Locate the cell with the specified text and output its [X, Y] center coordinate. 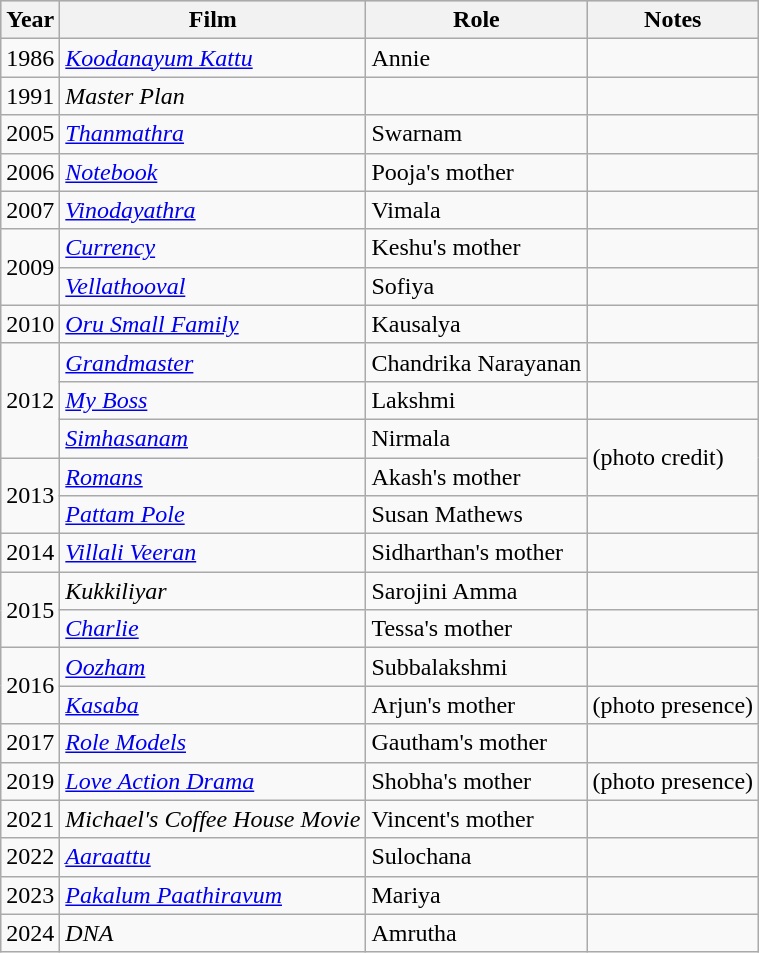
Kasaba [213, 705]
Vellathooval [213, 286]
Sofiya [476, 286]
Shobha's mother [476, 781]
2022 [30, 857]
Vimala [476, 210]
DNA [213, 933]
Akash's mother [476, 477]
Mariya [476, 895]
Villali Veeran [213, 553]
2012 [30, 400]
Charlie [213, 629]
Thanmathra [213, 134]
Master Plan [213, 96]
2010 [30, 324]
Aaraattu [213, 857]
2017 [30, 743]
2006 [30, 172]
Swarnam [476, 134]
Sulochana [476, 857]
2015 [30, 610]
2024 [30, 933]
Gautham's mother [476, 743]
Tessa's mother [476, 629]
Arjun's mother [476, 705]
2016 [30, 686]
Chandrika Narayanan [476, 362]
Notes [673, 20]
2021 [30, 819]
2014 [30, 553]
Currency [213, 248]
Susan Mathews [476, 515]
Simhasanam [213, 438]
Romans [213, 477]
Oru Small Family [213, 324]
2019 [30, 781]
Koodanayum Kattu [213, 58]
Pooja's mother [476, 172]
Vinodayathra [213, 210]
2009 [30, 267]
2007 [30, 210]
Michael's Coffee House Movie [213, 819]
Notebook [213, 172]
Subbalakshmi [476, 667]
2005 [30, 134]
Kausalya [476, 324]
Role Models [213, 743]
2023 [30, 895]
My Boss [213, 400]
1986 [30, 58]
(photo credit) [673, 457]
Kukkiliyar [213, 591]
Amrutha [476, 933]
Sidharthan's mother [476, 553]
Vincent's mother [476, 819]
Year [30, 20]
1991 [30, 96]
Oozham [213, 667]
Sarojini Amma [476, 591]
Pattam Pole [213, 515]
Film [213, 20]
Keshu's mother [476, 248]
Lakshmi [476, 400]
Grandmaster [213, 362]
Love Action Drama [213, 781]
2013 [30, 496]
Annie [476, 58]
Nirmala [476, 438]
Role [476, 20]
Pakalum Paathiravum [213, 895]
